Locate the cell with the specified text and output its [x, y] center coordinate. 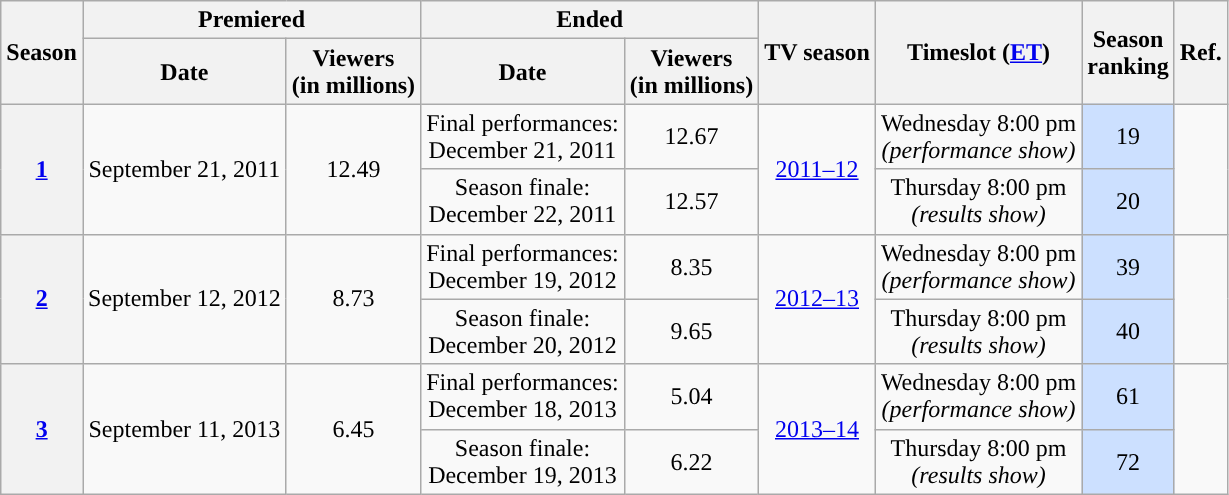
6.45 [353, 429]
Final performances:December 19, 2012 [523, 266]
Seasonranking [1128, 52]
Season finale:December 20, 2012 [523, 332]
2 [42, 299]
September 11, 2013 [184, 429]
12.57 [691, 202]
Final performances:December 21, 2011 [523, 136]
40 [1128, 332]
8.73 [353, 299]
8.35 [691, 266]
Ref. [1200, 52]
12.49 [353, 169]
9.65 [691, 332]
Timeslot (ET) [978, 52]
Final performances:December 18, 2013 [523, 396]
2012–13 [818, 299]
Premiered [251, 20]
19 [1128, 136]
Ended [590, 20]
2011–12 [818, 169]
3 [42, 429]
September 21, 2011 [184, 169]
2013–14 [818, 429]
6.22 [691, 462]
TV season [818, 52]
39 [1128, 266]
Season finale:December 22, 2011 [523, 202]
72 [1128, 462]
Season [42, 52]
20 [1128, 202]
5.04 [691, 396]
1 [42, 169]
Season finale:December 19, 2013 [523, 462]
12.67 [691, 136]
61 [1128, 396]
September 12, 2012 [184, 299]
